Extract the [x, y] coordinate from the center of the cell holding the provided text.  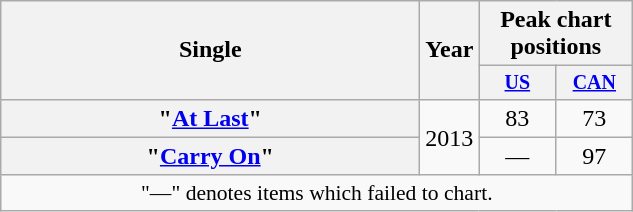
"Carry On" [210, 156]
— [518, 156]
Year [450, 50]
US [518, 82]
97 [594, 156]
83 [518, 118]
CAN [594, 82]
"At Last" [210, 118]
"—" denotes items which failed to chart. [317, 193]
2013 [450, 137]
Peak chart positions [556, 34]
Single [210, 50]
73 [594, 118]
